Determine the [X, Y] coordinate at the center of the cell enclosing the given text.  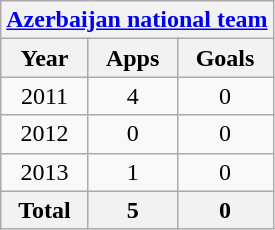
2013 [45, 172]
Apps [132, 58]
Year [45, 58]
2011 [45, 96]
5 [132, 210]
2012 [45, 134]
Azerbaijan national team [137, 20]
4 [132, 96]
1 [132, 172]
Goals [225, 58]
Total [45, 210]
